Search for the cell housing the specified text and yield its [X, Y] center coordinate. 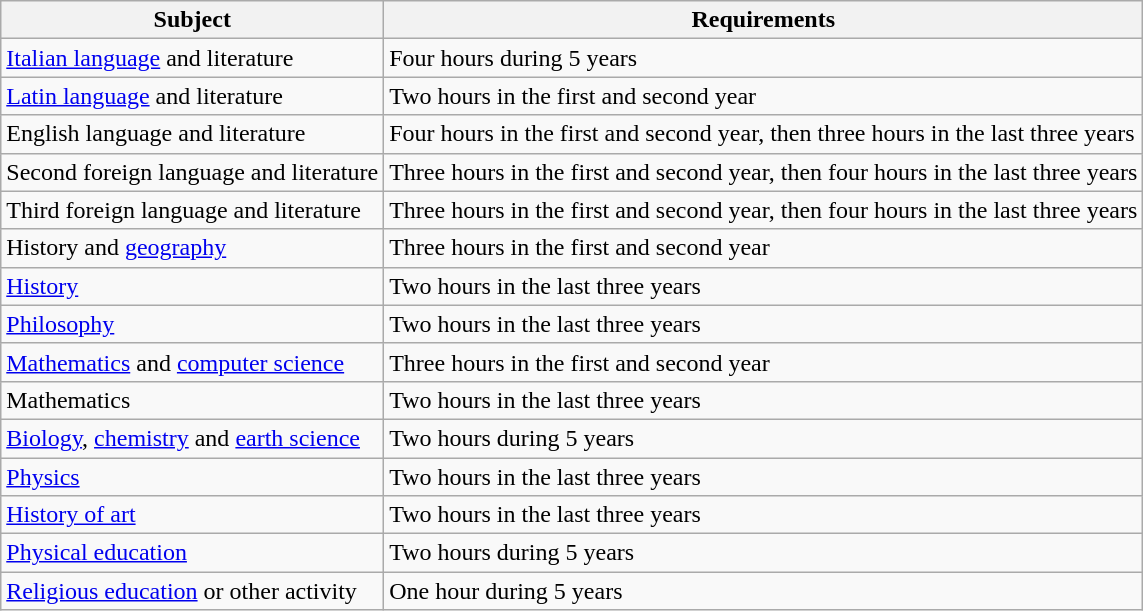
Two hours in the first and second year [764, 96]
Subject [192, 20]
Second foreign language and literature [192, 172]
English language and literature [192, 134]
Mathematics [192, 400]
Religious education or other activity [192, 591]
Four hours in the first and second year, then three hours in the last three years [764, 134]
Requirements [764, 20]
One hour during 5 years [764, 591]
Biology, chemistry and earth science [192, 438]
History of art [192, 515]
History and geography [192, 248]
Philosophy [192, 324]
Physics [192, 477]
Four hours during 5 years [764, 58]
Latin language and literature [192, 96]
History [192, 286]
Third foreign language and literature [192, 210]
Mathematics and computer science [192, 362]
Italian language and literature [192, 58]
Physical education [192, 553]
